From the cell containing the given text, extract its center point as (x, y) coordinate. 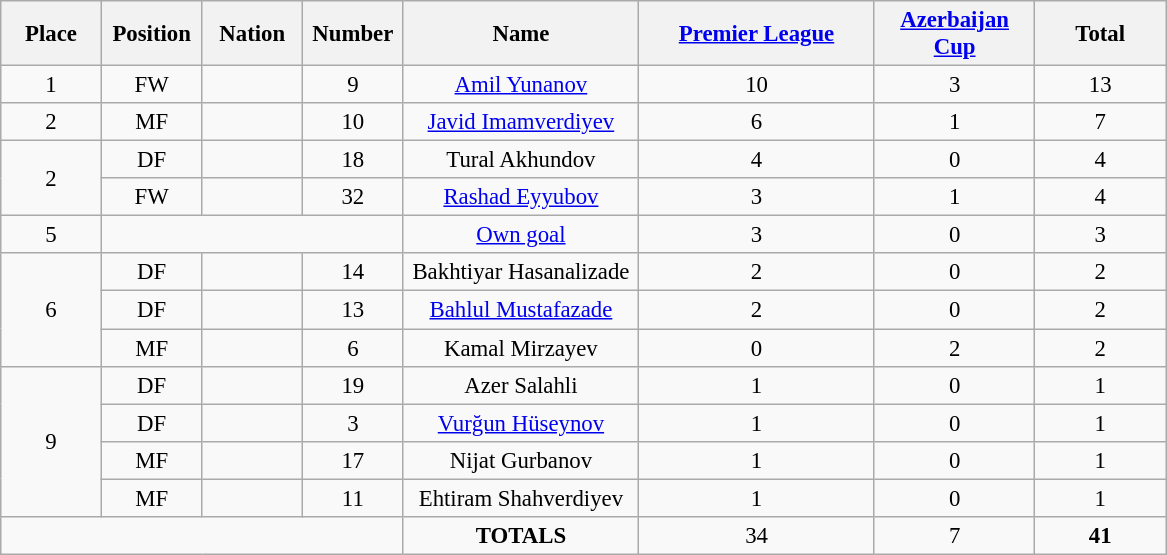
32 (354, 197)
19 (354, 385)
Bahlul Mustafazade (521, 310)
34 (757, 536)
Nijat Gurbanov (521, 460)
Azer Salahli (521, 385)
Premier League (757, 34)
Total (1100, 34)
17 (354, 460)
Javid Imamverdiyev (521, 122)
Amil Yunanov (521, 85)
Nation (252, 34)
5 (52, 235)
Position (152, 34)
Bakhtiyar Hasanalizade (521, 273)
11 (354, 498)
Azerbaijan Cup (954, 34)
Own goal (521, 235)
41 (1100, 536)
Rashad Eyyubov (521, 197)
14 (354, 273)
Kamal Mirzayev (521, 348)
Tural Akhundov (521, 160)
18 (354, 160)
Number (354, 34)
TOTALS (521, 536)
Name (521, 34)
Vurğun Hüseynov (521, 423)
Ehtiram Shahverdiyev (521, 498)
Place (52, 34)
